Pinpoint the cell where the given text exists, returning its (X, Y) midpoint coordinate. 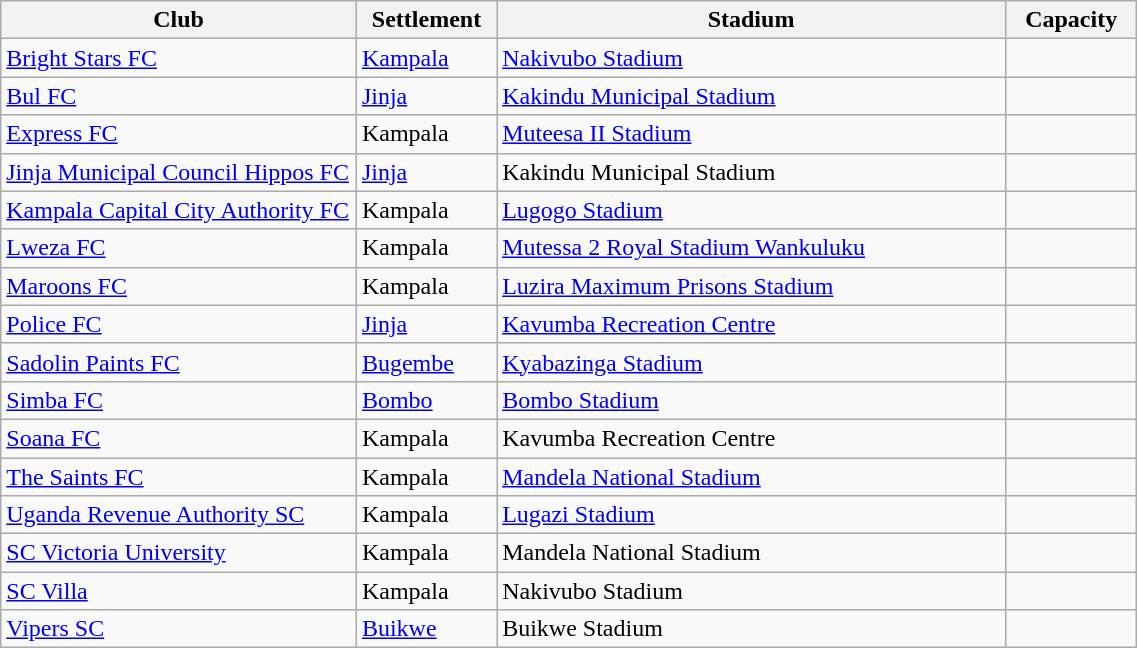
Jinja Municipal Council Hippos FC (179, 172)
Capacity (1070, 20)
Lugazi Stadium (752, 515)
Vipers SC (179, 629)
Bombo Stadium (752, 400)
Sadolin Paints FC (179, 362)
The Saints FC (179, 477)
Club (179, 20)
Lweza FC (179, 248)
Bright Stars FC (179, 58)
Bombo (426, 400)
Express FC (179, 134)
SC Villa (179, 591)
Soana FC (179, 438)
Maroons FC (179, 286)
Settlement (426, 20)
Bugembe (426, 362)
Lugogo Stadium (752, 210)
Buikwe (426, 629)
Bul FC (179, 96)
Buikwe Stadium (752, 629)
Uganda Revenue Authority SC (179, 515)
Kyabazinga Stadium (752, 362)
Kampala Capital City Authority FC (179, 210)
Stadium (752, 20)
Mutessa 2 Royal Stadium Wankuluku (752, 248)
Simba FC (179, 400)
Luzira Maximum Prisons Stadium (752, 286)
SC Victoria University (179, 553)
Police FC (179, 324)
Muteesa II Stadium (752, 134)
